Pinpoint the cell where the given text exists, returning its (X, Y) midpoint coordinate. 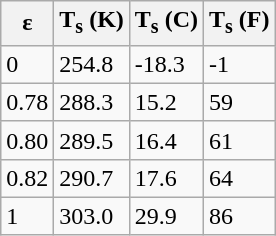
86 (240, 216)
15.2 (166, 102)
-1 (240, 64)
59 (240, 102)
16.4 (166, 140)
17.6 (166, 178)
290.7 (92, 178)
0.80 (28, 140)
0 (28, 64)
254.8 (92, 64)
303.0 (92, 216)
0.78 (28, 102)
61 (240, 140)
288.3 (92, 102)
1 (28, 216)
0.82 (28, 178)
64 (240, 178)
289.5 (92, 140)
Ts (C) (166, 23)
Ts (F) (240, 23)
-18.3 (166, 64)
ε (28, 23)
Ts (K) (92, 23)
29.9 (166, 216)
